From the cell containing the given text, extract its center point as (X, Y) coordinate. 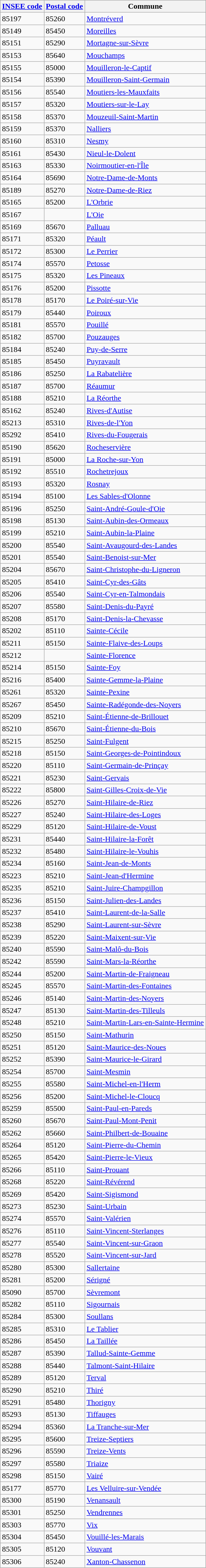
85090 (22, 1292)
85162 (22, 410)
Notre-Dame-de-Monts (145, 178)
85289 (22, 1378)
L'Orbrie (145, 202)
Saint-Denis-du-Payré (145, 606)
85196 (22, 508)
Saint-Martin-Lars-en-Sainte-Hermine (145, 1023)
85221 (22, 778)
Moutiers-les-Mauxfaits (145, 92)
Réaumur (145, 386)
La Roche-sur-Yon (145, 459)
85161 (22, 153)
85242 (22, 962)
85269 (22, 1194)
Sainte-Flaive-des-Loups (145, 643)
Saint-Pierre-le-Vieux (145, 1158)
85296 (22, 1451)
Tallud-Sainte-Gemme (145, 1353)
Saint-Maixent-sur-Vie (145, 937)
Xanton-Chassenon (145, 1562)
85305 (22, 1549)
Saint-Étienne-de-Brillouet (145, 716)
85140 (64, 998)
85247 (22, 1010)
85163 (22, 166)
Saint-Denis-la-Chevasse (145, 619)
Saint-Maurice-le-Girard (145, 1059)
Soullans (145, 1316)
85227 (22, 815)
Palluau (145, 227)
Sainte-Florence (145, 655)
85273 (22, 1206)
Saint-Laurent-de-la-Salle (145, 912)
85293 (22, 1415)
85155 (22, 68)
85165 (22, 202)
Venansault (145, 1500)
Tiffauges (145, 1415)
Les Pineaux (145, 276)
85184 (22, 349)
85226 (22, 802)
Saint-Malô-du-Bois (145, 949)
Sainte-Foy (145, 668)
Noirmoutier-en-l'Île (145, 166)
85237 (22, 912)
85215 (22, 741)
85223 (22, 876)
85169 (22, 227)
Rosnay (145, 484)
Mortagne-sur-Sèvre (145, 43)
85156 (22, 92)
Pouzauges (145, 337)
85193 (22, 484)
85286 (22, 1341)
85194 (22, 496)
Les Sables-d'Olonne (145, 496)
85244 (22, 974)
Saint-Aubin-des-Ormeaux (145, 521)
85211 (22, 643)
Vendrennes (145, 1512)
Thiré (145, 1390)
Sainte-Gemme-la-Plaine (145, 680)
Rives-du-Fougerais (145, 435)
Postal code (64, 6)
85287 (22, 1353)
85189 (22, 190)
85171 (22, 239)
85234 (22, 863)
Saint-Laurent-sur-Sèvre (145, 925)
Saint-Révérend (145, 1182)
85197 (22, 19)
85172 (22, 251)
85281 (22, 1280)
85164 (22, 178)
Saint-Maurice-des-Noues (145, 1047)
85510 (64, 472)
85201 (22, 558)
85214 (22, 668)
Saint-Jean-de-Monts (145, 863)
85294 (22, 1427)
Sallertaine (145, 1268)
85212 (22, 655)
INSEE code (22, 6)
85690 (64, 178)
Rochetrejoux (145, 472)
Saint-Mars-la-Réorthe (145, 962)
85179 (22, 312)
Saint-Prouant (145, 1170)
Pissotte (145, 288)
85600 (64, 1439)
85261 (22, 692)
Mouilleron-le-Captif (145, 68)
85229 (22, 827)
Les Velluire-sur-Vendée (145, 1488)
Petosse (145, 263)
Rocheservière (145, 447)
Saint-Michel-en-l'Herm (145, 1084)
85297 (22, 1463)
Saint-Aubin-la-Plaine (145, 533)
85274 (22, 1219)
85205 (22, 582)
Saint-Sigismond (145, 1194)
Saint-Vincent-sur-Jard (145, 1255)
85158 (22, 116)
85236 (22, 900)
85400 (64, 680)
Saint-Martin-des-Noyers (145, 998)
Sérigné (145, 1280)
85154 (22, 80)
Saint-Germain-de-Prinçay (145, 766)
Saint-Martin-de-Fraigneau (145, 974)
85266 (22, 1170)
85238 (22, 925)
85304 (22, 1537)
85235 (22, 888)
85178 (22, 300)
85256 (22, 1096)
85192 (22, 472)
85186 (22, 374)
85276 (22, 1231)
Saint-Mesmin (145, 1072)
85301 (22, 1512)
Nalliers (145, 129)
85151 (22, 43)
Thorigny (145, 1402)
Commune (145, 6)
La Réorthe (145, 398)
85268 (22, 1182)
Pouillé (145, 325)
La Tranche-sur-Mer (145, 1427)
Mouchamps (145, 55)
Vouillé-les-Marais (145, 1537)
85251 (22, 1047)
Saint-Hilaire-des-Loges (145, 815)
Terval (145, 1378)
Saint-Martin-des-Tilleuls (145, 1010)
Saint-Martin-des-Fontaines (145, 986)
Saint-Pierre-du-Chemin (145, 1145)
85254 (22, 1072)
Sainte-Cécile (145, 631)
Treize-Septiers (145, 1439)
Saint-Fulgent (145, 741)
85185 (22, 362)
Saint-Hilaire-de-Voust (145, 827)
85245 (22, 986)
85291 (22, 1402)
85278 (22, 1255)
Sainte-Radégonde-des-Noyers (145, 704)
85277 (22, 1243)
85206 (22, 594)
Le Poiré-sur-Vie (145, 300)
Saint-Valérien (145, 1219)
Saint-Mathurin (145, 1035)
85159 (22, 129)
Saint-André-Goule-d'Oie (145, 508)
Sainte-Pexine (145, 692)
Saint-Paul-Mont-Penit (145, 1121)
Talmont-Saint-Hilaire (145, 1366)
85246 (22, 998)
Saint-Julien-des-Landes (145, 900)
Le Tablier (145, 1329)
Puy-de-Serre (145, 349)
Saint-Hilaire-la-Forêt (145, 839)
Saint-Hilaire-le-Vouhis (145, 851)
85800 (64, 790)
85252 (22, 1059)
85255 (22, 1084)
Saint-Étienne-du-Bois (145, 729)
85298 (22, 1476)
85153 (22, 55)
85187 (22, 386)
85640 (64, 55)
85208 (22, 619)
85207 (22, 606)
85167 (22, 215)
Saint-Georges-de-Pointindoux (145, 753)
85199 (22, 533)
85204 (22, 570)
85285 (22, 1329)
85176 (22, 288)
85181 (22, 325)
Saint-Gilles-Croix-de-Vie (145, 790)
85222 (22, 790)
Saint-Christophe-du-Ligneron (145, 570)
85157 (22, 104)
Mouzeuil-Saint-Martin (145, 116)
Saint-Jean-d'Hermine (145, 876)
85267 (22, 704)
Saint-Cyr-des-Gâts (145, 582)
Saint-Michel-le-Cloucq (145, 1096)
85218 (22, 753)
85330 (64, 166)
Saint-Juire-Champgillon (145, 888)
Vouvant (145, 1549)
Triaize (145, 1463)
Saint-Cyr-en-Talmondais (145, 594)
Notre-Dame-de-Riez (145, 190)
85216 (22, 680)
Saint-Vincent-sur-Graon (145, 1243)
85282 (22, 1304)
Le Perrier (145, 251)
85202 (22, 631)
Rives-d'Autise (145, 410)
85198 (22, 521)
Rives-de-l'Yon (145, 423)
Saint-Avaugourd-des-Landes (145, 545)
85360 (64, 1427)
85213 (22, 423)
Moreilles (145, 31)
Péault (145, 239)
85660 (64, 1133)
Saint-Vincent-Sterlanges (145, 1231)
85209 (22, 716)
85288 (22, 1366)
85231 (22, 839)
85177 (22, 1488)
Sigournais (145, 1304)
Vix (145, 1525)
85306 (22, 1562)
85188 (22, 398)
Treize-Vents (145, 1451)
Poiroux (145, 312)
85182 (22, 337)
85620 (64, 447)
Saint-Philbert-de-Bouaine (145, 1133)
85500 (64, 1108)
85295 (22, 1439)
Mouilleron-Saint-Germain (145, 80)
Moutiers-sur-le-Lay (145, 104)
Nesmy (145, 141)
85262 (22, 1133)
Saint-Benoist-sur-Mer (145, 558)
La Taillée (145, 1341)
85100 (64, 496)
Nieul-le-Dolent (145, 153)
85174 (22, 263)
La Rabatelière (145, 374)
Vairé (145, 1476)
85280 (22, 1268)
85265 (22, 1158)
85175 (22, 276)
85248 (22, 1023)
Saint-Hilaire-de-Riez (145, 802)
85284 (22, 1316)
85239 (22, 937)
Saint-Urbain (145, 1206)
85303 (22, 1525)
85292 (22, 435)
Saint-Paul-en-Pareds (145, 1108)
85259 (22, 1108)
85430 (64, 153)
L'Oie (145, 215)
Sèvremont (145, 1292)
85232 (22, 851)
85191 (22, 459)
85149 (22, 31)
85520 (64, 1255)
85264 (22, 1145)
Montréverd (145, 19)
Saint-Gervais (145, 778)
Puyravault (145, 362)
